Return [X, Y] of the center of cell containing provided text 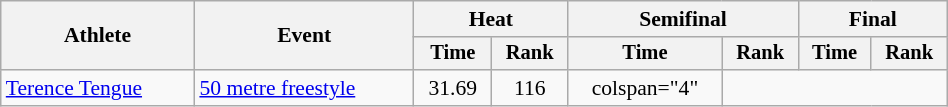
Final [872, 19]
50 metre freestyle [304, 88]
31.69 [453, 88]
Heat [491, 19]
colspan="4" [645, 88]
Event [304, 36]
Semifinal [684, 19]
Athlete [98, 36]
Terence Tengue [98, 88]
116 [530, 88]
